Output the [X, Y] coordinate of the center of the cell containing the given text.  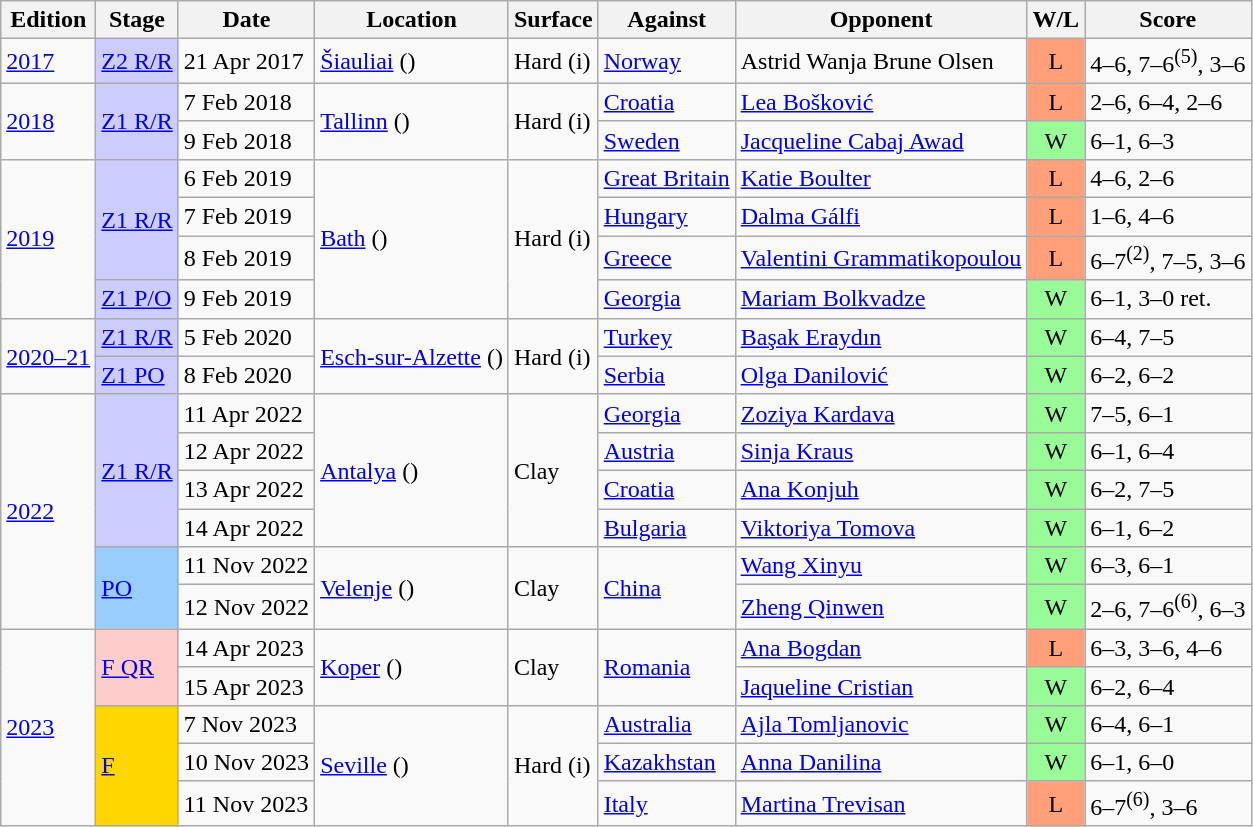
6–1, 6–0 [1168, 762]
Seville () [412, 766]
Location [412, 20]
Z2 R/R [137, 62]
Viktoriya Tomova [881, 528]
11 Nov 2023 [246, 804]
10 Nov 2023 [246, 762]
Koper () [412, 667]
Mariam Bolkvadze [881, 299]
Great Britain [666, 178]
4–6, 2–6 [1168, 178]
Anna Danilina [881, 762]
Surface [553, 20]
F QR [137, 667]
14 Apr 2022 [246, 528]
Zoziya Kardava [881, 413]
Italy [666, 804]
6–2, 6–4 [1168, 686]
Ana Bogdan [881, 648]
6–2, 7–5 [1168, 489]
12 Nov 2022 [246, 608]
Australia [666, 724]
Tallinn () [412, 121]
W/L [1056, 20]
Ajla Tomljanovic [881, 724]
13 Apr 2022 [246, 489]
Zheng Qinwen [881, 608]
Z1 P/O [137, 299]
Antalya () [412, 470]
2017 [48, 62]
6–3, 6–1 [1168, 566]
Bath () [412, 238]
Dalma Gálfi [881, 217]
21 Apr 2017 [246, 62]
Sweden [666, 140]
6–4, 7–5 [1168, 337]
Wang Xinyu [881, 566]
6–1, 6–3 [1168, 140]
6–1, 6–2 [1168, 528]
7 Feb 2018 [246, 102]
9 Feb 2019 [246, 299]
Šiauliai () [412, 62]
11 Nov 2022 [246, 566]
6–1, 3–0 ret. [1168, 299]
Başak Eraydın [881, 337]
Lea Bošković [881, 102]
2–6, 7–6(6), 6–3 [1168, 608]
Hungary [666, 217]
Score [1168, 20]
8 Feb 2020 [246, 375]
Edition [48, 20]
Valentini Grammatikopoulou [881, 258]
6–3, 3–6, 4–6 [1168, 648]
Austria [666, 451]
7 Nov 2023 [246, 724]
Date [246, 20]
Against [666, 20]
2023 [48, 728]
Greece [666, 258]
2019 [48, 238]
5 Feb 2020 [246, 337]
Romania [666, 667]
12 Apr 2022 [246, 451]
Astrid Wanja Brune Olsen [881, 62]
Jacqueline Cabaj Awad [881, 140]
7–5, 6–1 [1168, 413]
Kazakhstan [666, 762]
4–6, 7–6(5), 3–6 [1168, 62]
14 Apr 2023 [246, 648]
Z1 PO [137, 375]
6 Feb 2019 [246, 178]
PO [137, 588]
6–2, 6–2 [1168, 375]
9 Feb 2018 [246, 140]
F [137, 766]
Velenje () [412, 588]
1–6, 4–6 [1168, 217]
6–7(2), 7–5, 3–6 [1168, 258]
Opponent [881, 20]
Katie Boulter [881, 178]
Stage [137, 20]
7 Feb 2019 [246, 217]
Martina Trevisan [881, 804]
Serbia [666, 375]
6–1, 6–4 [1168, 451]
2018 [48, 121]
Turkey [666, 337]
Norway [666, 62]
15 Apr 2023 [246, 686]
6–4, 6–1 [1168, 724]
2020–21 [48, 356]
11 Apr 2022 [246, 413]
Ana Konjuh [881, 489]
6–7(6), 3–6 [1168, 804]
China [666, 588]
2–6, 6–4, 2–6 [1168, 102]
Olga Danilović [881, 375]
Sinja Kraus [881, 451]
Jaqueline Cristian [881, 686]
2022 [48, 512]
Bulgaria [666, 528]
8 Feb 2019 [246, 258]
Esch-sur-Alzette () [412, 356]
